Provide the [x, y] coordinate of the cell's center where the given text is located.  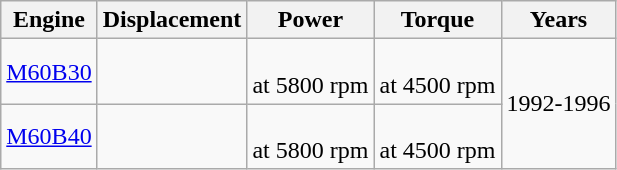
Years [558, 20]
Displacement [172, 20]
M60B30 [49, 72]
Power [310, 20]
M60B40 [49, 136]
Engine [49, 20]
Torque [438, 20]
1992-1996 [558, 104]
